Return the (X, Y) coordinate for the center point of the cell that contains the specified text.  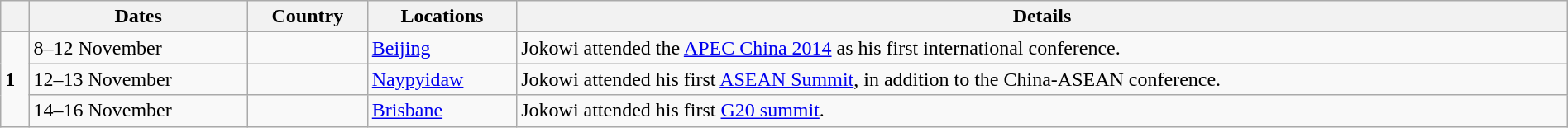
14–16 November (138, 111)
Jokowi attended his first G20 summit. (1042, 111)
1 (15, 79)
Details (1042, 17)
Locations (442, 17)
Naypyidaw (442, 79)
8–12 November (138, 48)
Jokowi attended the APEC China 2014 as his first international conference. (1042, 48)
12–13 November (138, 79)
Country (308, 17)
Jokowi attended his first ASEAN Summit, in addition to the China-ASEAN conference. (1042, 79)
Brisbane (442, 111)
Beijing (442, 48)
Dates (138, 17)
